Identify which cell holds the provided text, then report its [x, y] central coordinate. 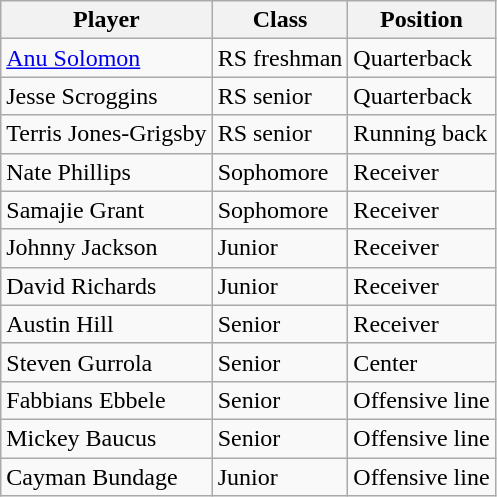
Johnny Jackson [106, 248]
David Richards [106, 286]
Mickey Baucus [106, 438]
Fabbians Ebbele [106, 400]
Samajie Grant [106, 210]
Player [106, 20]
Anu Solomon [106, 58]
Center [422, 362]
Running back [422, 134]
RS freshman [280, 58]
Jesse Scroggins [106, 96]
Class [280, 20]
Position [422, 20]
Terris Jones-Grigsby [106, 134]
Austin Hill [106, 324]
Nate Phillips [106, 172]
Cayman Bundage [106, 477]
Steven Gurrola [106, 362]
